Search for the cell housing the specified text and yield its (x, y) center coordinate. 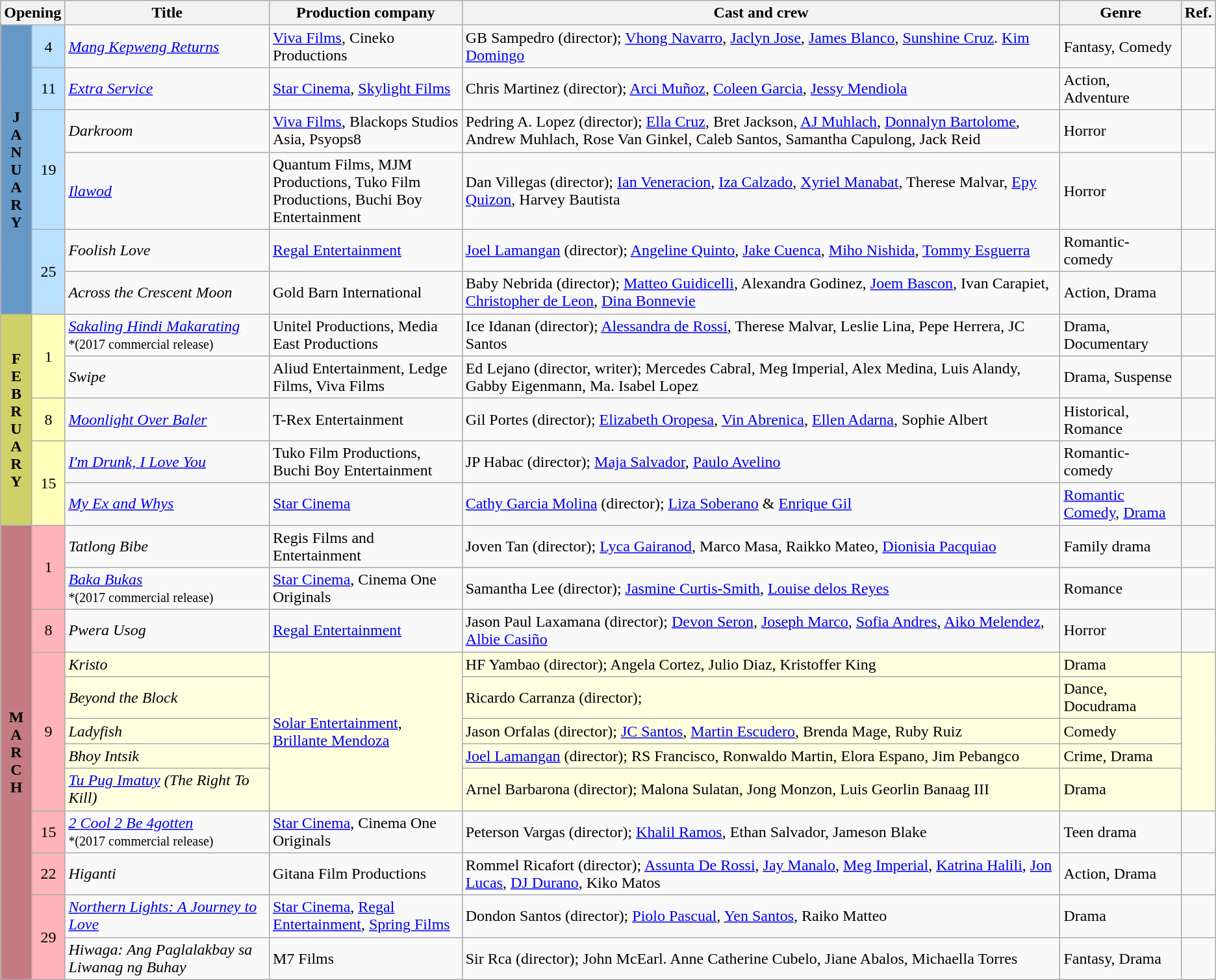
Family drama (1121, 546)
Fantasy, Comedy (1121, 47)
Kristo (168, 664)
19 (48, 170)
9 (48, 731)
Sakaling Hindi Makarating *(2017 commercial release) (168, 335)
Viva Films, Cineko Productions (365, 47)
Baka Bukas*(2017 commercial release) (168, 588)
Gold Barn International (365, 292)
Aliud Entertainment, Ledge Films, Viva Films (365, 377)
Star Cinema, Skylight Films (365, 88)
Tuko Film Productions, Buchi Boy Entertainment (365, 461)
Genre (1121, 13)
Ricardo Carranza (director); (761, 697)
Dan Villegas (director); Ian Veneracion, Iza Calzado, Xyriel Manabat, Therese Malvar, Epy Quizon, Harvey Bautista (761, 191)
Action, Adventure (1121, 88)
HF Yambao (director); Angela Cortez, Julio Diaz, Kristoffer King (761, 664)
Gil Portes (director); Elizabeth Oropesa, Vin Abrenica, Ellen Adarna, Sophie Albert (761, 420)
Cathy Garcia Molina (director); Liza Soberano & Enrique Gil (761, 504)
Fantasy, Drama (1121, 959)
Title (168, 13)
Tu Pug Imatuy (The Right To Kill) (168, 790)
Pwera Usog (168, 631)
FEBRUARY (17, 420)
Drama, Documentary (1121, 335)
Northern Lights: A Journey to Love (168, 916)
Extra Service (168, 88)
Romance (1121, 588)
Joel Lamangan (director); RS Francisco, Ronwaldo Martin, Elora Espano, Jim Pebangco (761, 756)
Comedy (1121, 731)
Joven Tan (director); Lyca Gairanod, Marco Masa, Raikko Mateo, Dionisia Pacquiao (761, 546)
Jason Orfalas (director); JC Santos, Martin Escudero, Brenda Mage, Ruby Ruiz (761, 731)
29 (48, 937)
Gitana Film Productions (365, 874)
GB Sampedro (director); Vhong Navarro, Jaclyn Jose, James Blanco, Sunshine Cruz. Kim Domingo (761, 47)
Beyond the Block (168, 697)
Bhoy Intsik (168, 756)
Historical, Romance (1121, 420)
Ed Lejano (director, writer); Mercedes Cabral, Meg Imperial, Alex Medina, Luis Alandy, Gabby Eigenmann, Ma. Isabel Lopez (761, 377)
Regis Films and Entertainment (365, 546)
Jason Paul Laxamana (director); Devon Seron, Joseph Marco, Sofia Andres, Aiko Melendez, Albie Casiño (761, 631)
JANUARY (17, 170)
Peterson Vargas (director); Khalil Ramos, Ethan Salvador, Jameson Blake (761, 831)
Darkroom (168, 131)
Ladyfish (168, 731)
Drama, Suspense (1121, 377)
Rommel Ricafort (director); Assunta De Rossi, Jay Manalo, Meg Imperial, Katrina Halili, Jon Lucas, DJ Durano, Kiko Matos (761, 874)
Sir Rca (director); John McEarl. Anne Catherine Cubelo, Jiane Abalos, Michaella Torres (761, 959)
Crime, Drama (1121, 756)
I'm Drunk, I Love You (168, 461)
Star Cinema, Regal Entertainment, Spring Films (365, 916)
25 (48, 271)
Baby Nebrida (director); Matteo Guidicelli, Alexandra Godinez, Joem Bascon, Ivan Carapiet, Christopher de Leon, Dina Bonnevie (761, 292)
Ice Idanan (director); Alessandra de Rossi, Therese Malvar, Leslie Lina, Pepe Herrera, JC Santos (761, 335)
Higanti (168, 874)
Tatlong Bibe (168, 546)
Cast and crew (761, 13)
M7 Films (365, 959)
Ilawod (168, 191)
Joel Lamangan (director); Angeline Quinto, Jake Cuenca, Miho Nishida, Tommy Esguerra (761, 251)
Moonlight Over Baler (168, 420)
Teen drama (1121, 831)
Mang Kepweng Returns (168, 47)
Hiwaga: Ang Paglalakbay sa Liwanag ng Buhay (168, 959)
Chris Martinez (director); Arci Muñoz, Coleen Garcia, Jessy Mendiola (761, 88)
22 (48, 874)
4 (48, 47)
T-Rex Entertainment (365, 420)
Opening (32, 13)
Quantum Films, MJM Productions, Tuko Film Productions, Buchi Boy Entertainment (365, 191)
Production company (365, 13)
Arnel Barbarona (director); Malona Sulatan, Jong Monzon, Luis Georlin Banaag III (761, 790)
Samantha Lee (director); Jasmine Curtis-Smith, Louise delos Reyes (761, 588)
Solar Entertainment, Brillante Mendoza (365, 731)
Unitel Productions, Media East Productions (365, 335)
Swipe (168, 377)
MARCH (17, 752)
Dance, Docudrama (1121, 697)
Ref. (1198, 13)
2 Cool 2 Be 4gotten*(2017 commercial release) (168, 831)
Romantic Comedy, Drama (1121, 504)
Viva Films, Blackops Studios Asia, Psyops8 (365, 131)
Dondon Santos (director); Piolo Pascual, Yen Santos, Raiko Matteo (761, 916)
Star Cinema (365, 504)
JP Habac (director); Maja Salvador, Paulo Avelino (761, 461)
11 (48, 88)
My Ex and Whys (168, 504)
Foolish Love (168, 251)
Across the Crescent Moon (168, 292)
